From the cell containing the given text, extract its center point as (X, Y) coordinate. 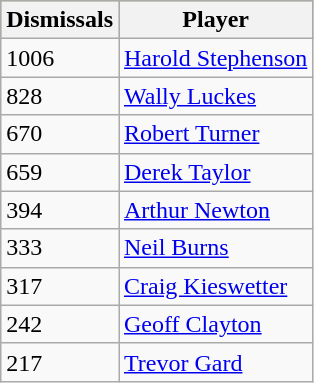
Trevor Gard (215, 362)
242 (60, 324)
670 (60, 134)
Harold Stephenson (215, 58)
Geoff Clayton (215, 324)
Player (215, 20)
Dismissals (60, 20)
659 (60, 172)
Arthur Newton (215, 210)
394 (60, 210)
317 (60, 286)
1006 (60, 58)
217 (60, 362)
Wally Luckes (215, 96)
Neil Burns (215, 248)
828 (60, 96)
Robert Turner (215, 134)
333 (60, 248)
Derek Taylor (215, 172)
Craig Kieswetter (215, 286)
